Detect which cell encompasses the target text, then output its (x, y) center coordinate. 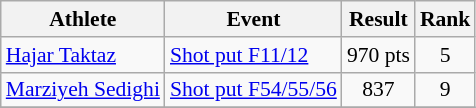
Athlete (83, 19)
Hajar Taktaz (83, 55)
Event (254, 19)
970 pts (378, 55)
Marziyeh Sedighi (83, 90)
Shot put F11/12 (254, 55)
837 (378, 90)
Result (378, 19)
Shot put F54/55/56 (254, 90)
9 (446, 90)
5 (446, 55)
Rank (446, 19)
